Return [X, Y] of the center of cell containing provided text 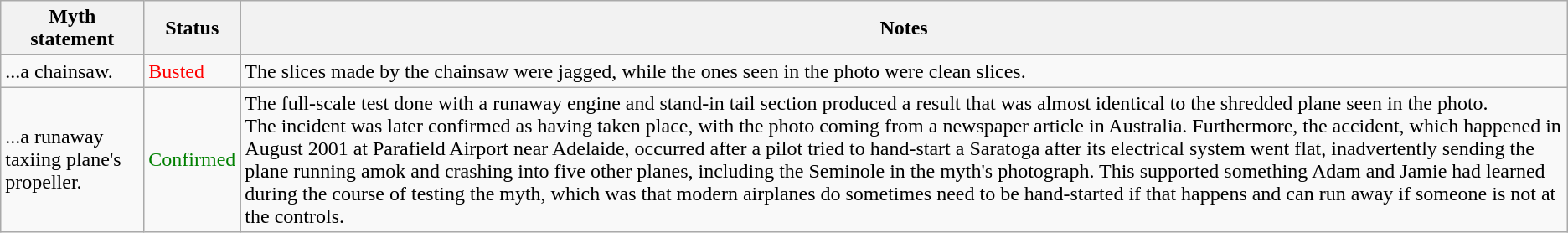
...a runaway taxiing plane's propeller. [72, 159]
Notes [904, 28]
...a chainsaw. [72, 71]
The slices made by the chainsaw were jagged, while the ones seen in the photo were clean slices. [904, 71]
Confirmed [193, 159]
Busted [193, 71]
Status [193, 28]
Myth statement [72, 28]
